Extract the (x, y) coordinate from the center of the cell holding the provided text.  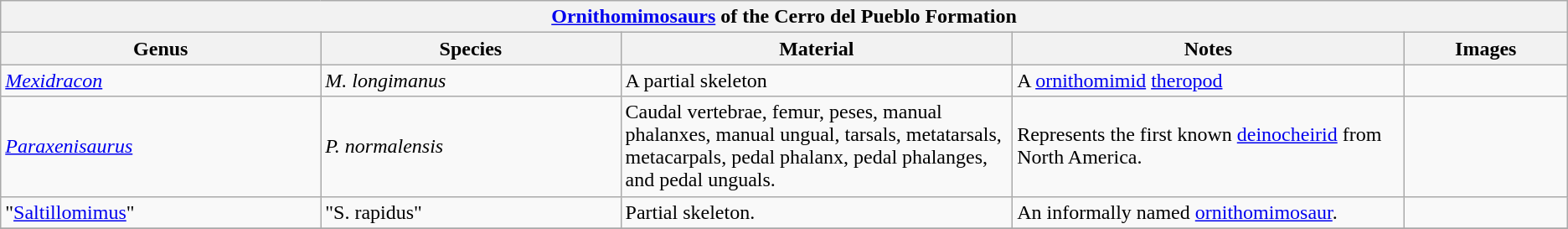
Partial skeleton. (817, 212)
A partial skeleton (817, 81)
Represents the first known deinocheirid from North America. (1209, 146)
Paraxenisaurus (161, 146)
Notes (1209, 49)
A ornithomimid theropod (1209, 81)
Mexidracon (161, 81)
An informally named ornithomimosaur. (1209, 212)
Species (471, 49)
"S. rapidus" (471, 212)
P. normalensis (471, 146)
Genus (161, 49)
Material (817, 49)
"Saltillomimus" (161, 212)
Images (1486, 49)
Ornithomimosaurs of the Cerro del Pueblo Formation (784, 17)
M. longimanus (471, 81)
